Find where the given text appears and provide that cell's center as (X, Y) coordinate. 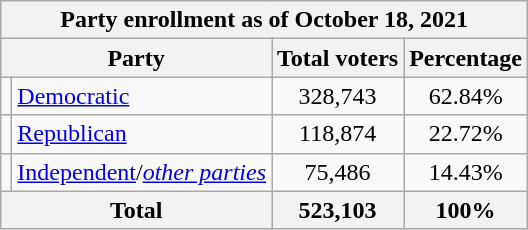
Republican (142, 134)
75,486 (338, 172)
Independent/other parties (142, 172)
Party (136, 58)
22.72% (466, 134)
118,874 (338, 134)
14.43% (466, 172)
328,743 (338, 96)
62.84% (466, 96)
Party enrollment as of October 18, 2021 (264, 20)
100% (466, 210)
Total voters (338, 58)
Democratic (142, 96)
Percentage (466, 58)
523,103 (338, 210)
Total (136, 210)
